Extract the [X, Y] coordinate from the center of the cell holding the provided text.  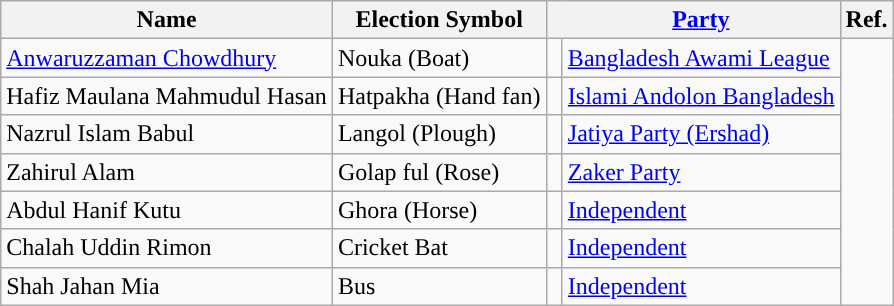
Party [701, 20]
Islami Andolon Bangladesh [701, 96]
Ghora (Horse) [439, 210]
Hafiz Maulana Mahmudul Hasan [167, 96]
Bangladesh Awami League [701, 58]
Chalah Uddin Rimon [167, 248]
Hatpakha (Hand fan) [439, 96]
Zahirul Alam [167, 172]
Zaker Party [701, 172]
Jatiya Party (Ershad) [701, 134]
Shah Jahan Mia [167, 286]
Cricket Bat [439, 248]
Name [167, 20]
Nazrul Islam Babul [167, 134]
Bus [439, 286]
Nouka (Boat) [439, 58]
Golap ful (Rose) [439, 172]
Langol (Plough) [439, 134]
Anwaruzzaman Chowdhury [167, 58]
Election Symbol [439, 20]
Ref. [866, 20]
Abdul Hanif Kutu [167, 210]
